Return [X, Y] of the center of cell containing provided text 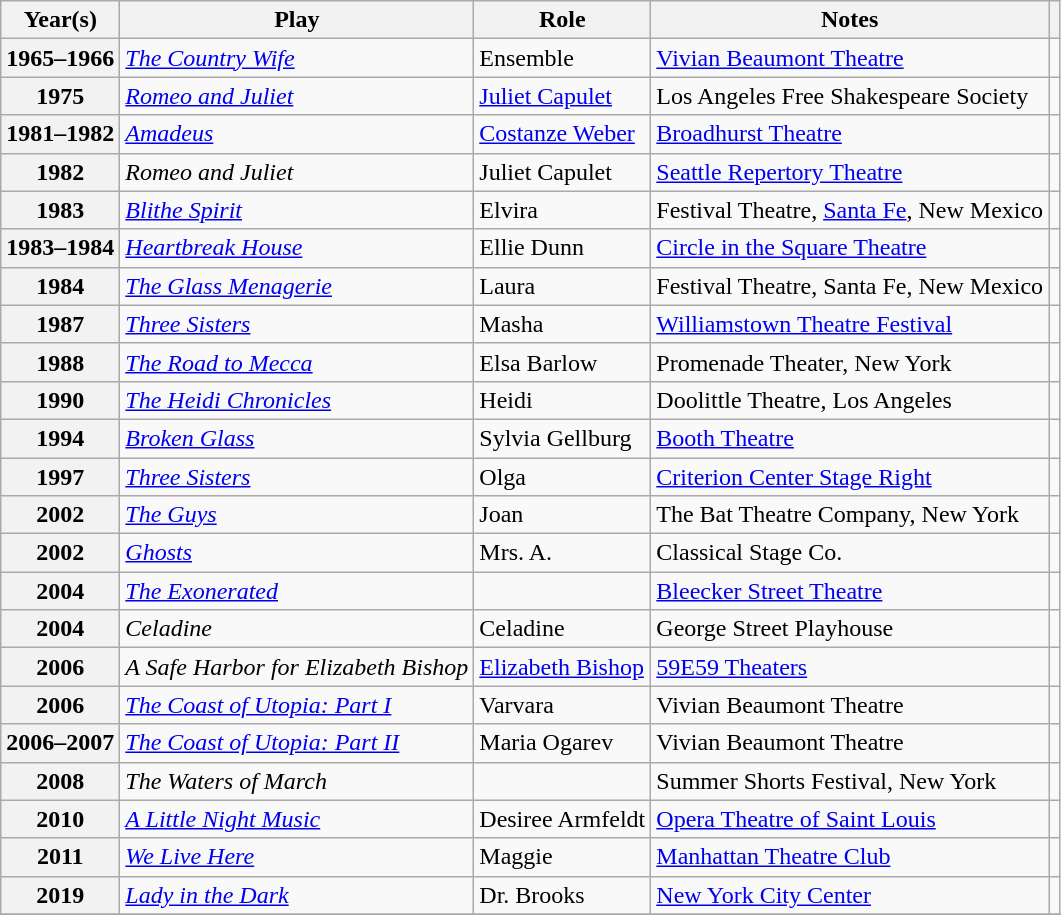
Broken Glass [297, 438]
Masha [562, 324]
Bleecker Street Theatre [850, 591]
Summer Shorts Festival, New York [850, 781]
The Glass Menagerie [297, 286]
The Heidi Chronicles [297, 400]
Elsa Barlow [562, 362]
George Street Playhouse [850, 629]
Elizabeth Bishop [562, 667]
The Coast of Utopia: Part I [297, 705]
Williamstown Theatre Festival [850, 324]
Heidi [562, 400]
Mrs. A. [562, 553]
Ensemble [562, 58]
Ellie Dunn [562, 248]
2008 [60, 781]
Opera Theatre of Saint Louis [850, 819]
We Live Here [297, 857]
Amadeus [297, 134]
1988 [60, 362]
1975 [60, 96]
Costanze Weber [562, 134]
Dr. Brooks [562, 895]
Booth Theatre [850, 438]
1990 [60, 400]
1982 [60, 172]
1997 [60, 477]
2019 [60, 895]
Classical Stage Co. [850, 553]
1965–1966 [60, 58]
2011 [60, 857]
The Guys [297, 515]
Maria Ogarev [562, 743]
1983 [60, 210]
Olga [562, 477]
Desiree Armfeldt [562, 819]
Play [297, 20]
Los Angeles Free Shakespeare Society [850, 96]
Seattle Repertory Theatre [850, 172]
The Coast of Utopia: Part II [297, 743]
Lady in the Dark [297, 895]
1984 [60, 286]
Blithe Spirit [297, 210]
1987 [60, 324]
The Bat Theatre Company, New York [850, 515]
59E59 Theaters [850, 667]
Heartbreak House [297, 248]
2010 [60, 819]
Promenade Theater, New York [850, 362]
Notes [850, 20]
1981–1982 [60, 134]
Manhattan Theatre Club [850, 857]
The Exonerated [297, 591]
A Little Night Music [297, 819]
A Safe Harbor for Elizabeth Bishop [297, 667]
Laura [562, 286]
Maggie [562, 857]
Year(s) [60, 20]
Broadhurst Theatre [850, 134]
2006–2007 [60, 743]
Role [562, 20]
Varvara [562, 705]
The Waters of March [297, 781]
Elvira [562, 210]
Criterion Center Stage Right [850, 477]
Doolittle Theatre, Los Angeles [850, 400]
Ghosts [297, 553]
1994 [60, 438]
Circle in the Square Theatre [850, 248]
Sylvia Gellburg [562, 438]
1983–1984 [60, 248]
New York City Center [850, 895]
Joan [562, 515]
The Country Wife [297, 58]
The Road to Mecca [297, 362]
